Find where the given text appears and provide that cell's center as (x, y) coordinate. 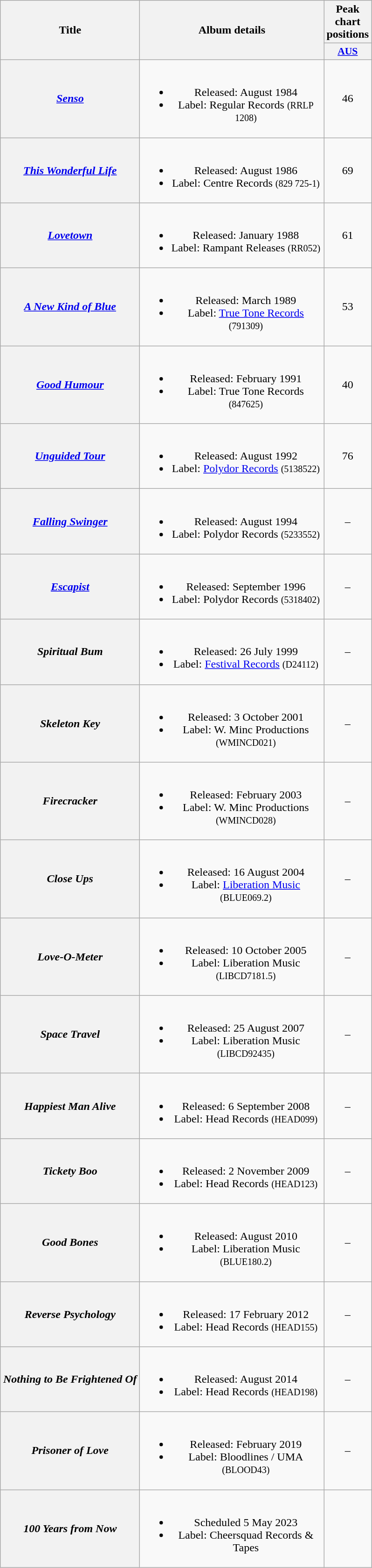
Released: February 2019Label: Bloodlines / UMA (BLOOD43) (232, 1451)
Released: January 1988Label: Rampant Releases (RR052) (232, 236)
Released: 10 October 2005Label: Liberation Music (LIBCD7181.5) (232, 956)
Released: 25 August 2007Label: Liberation Music (LIBCD92435) (232, 1034)
A New Kind of Blue (70, 307)
Peak chart positions (348, 22)
Album details (232, 30)
Released: 26 July 1999Label: Festival Records (D24112) (232, 652)
Released: August 1992Label: Polydor Records (5138522) (232, 456)
Released: 6 September 2008Label: Head Records (HEAD099) (232, 1106)
Title (70, 30)
61 (348, 236)
53 (348, 307)
Released: 17 February 2012Label: Head Records (HEAD155) (232, 1314)
Released: August 1994Label: Polydor Records (5233552) (232, 521)
Released: February 2003Label: W. Minc Productions (WMINCD028) (232, 801)
Released: August 1986Label: Centre Records (829 725-1) (232, 170)
Scheduled 5 May 2023Label: Cheersquad Records & Tapes (232, 1529)
Skeleton Key (70, 723)
Nothing to Be Frightened Of (70, 1379)
Prisoner of Love (70, 1451)
Firecracker (70, 801)
Happiest Man Alive (70, 1106)
46 (348, 99)
Released: September 1996Label: Polydor Records (5318402) (232, 587)
Escapist (70, 587)
AUS (348, 52)
Unguided Tour (70, 456)
Good Bones (70, 1242)
Tickety Boo (70, 1171)
Lovetown (70, 236)
100 Years from Now (70, 1529)
Falling Swinger (70, 521)
Close Ups (70, 879)
Released: 3 October 2001Label: W. Minc Productions (WMINCD021) (232, 723)
40 (348, 385)
Senso (70, 99)
Released: August 2010Label: Liberation Music (BLUE180.2) (232, 1242)
Released: March 1989Label: True Tone Records (791309) (232, 307)
This Wonderful Life (70, 170)
Released: August 1984Label: Regular Records (RRLP 1208) (232, 99)
Reverse Psychology (70, 1314)
Released: February 1991Label: True Tone Records (847625) (232, 385)
Love-O-Meter (70, 956)
Space Travel (70, 1034)
Released: 2 November 2009Label: Head Records (HEAD123) (232, 1171)
Spiritual Bum (70, 652)
Released: 16 August 2004Label: Liberation Music (BLUE069.2) (232, 879)
76 (348, 456)
Good Humour (70, 385)
Released: August 2014Label: Head Records (HEAD198) (232, 1379)
69 (348, 170)
